Extract the [x, y] coordinate from the center of the cell holding the provided text.  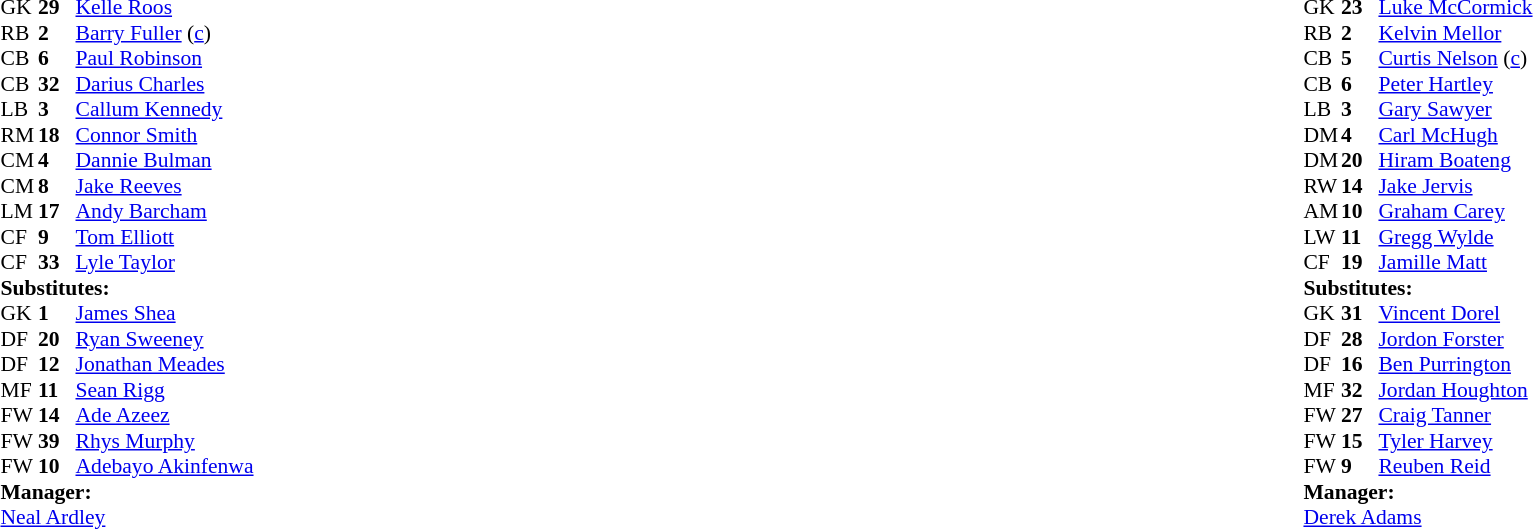
Jake Jervis [1455, 186]
Jake Reeves [165, 186]
5 [1360, 59]
Jordan Houghton [1455, 390]
16 [1360, 365]
Jordon Forster [1455, 339]
Gregg Wylde [1455, 237]
Adebayo Akinfenwa [165, 467]
Barry Fuller (c) [165, 33]
31 [1360, 313]
18 [57, 135]
28 [1360, 339]
Reuben Reid [1455, 467]
Gary Sawyer [1455, 109]
Andy Barcham [165, 211]
Peter Hartley [1455, 84]
Graham Carey [1455, 211]
Tyler Harvey [1455, 441]
Tom Elliott [165, 237]
19 [1360, 263]
RM [19, 135]
Jamille Matt [1455, 263]
1 [57, 313]
Darius Charles [165, 84]
Paul Robinson [165, 59]
Rhys Murphy [165, 441]
Sean Rigg [165, 390]
James Shea [165, 313]
Curtis Nelson (c) [1455, 59]
Ade Azeez [165, 415]
LM [19, 211]
AM [1322, 211]
Craig Tanner [1455, 415]
8 [57, 186]
17 [57, 211]
Vincent Dorel [1455, 313]
LW [1322, 237]
Ryan Sweeney [165, 339]
Connor Smith [165, 135]
Ben Purrington [1455, 365]
Lyle Taylor [165, 263]
15 [1360, 441]
27 [1360, 415]
Carl McHugh [1455, 135]
Callum Kennedy [165, 109]
Dannie Bulman [165, 161]
33 [57, 263]
39 [57, 441]
RW [1322, 186]
Jonathan Meades [165, 365]
12 [57, 365]
Hiram Boateng [1455, 161]
Kelvin Mellor [1455, 33]
